Determine the (x, y) coordinate at the center of the cell enclosing the given text.  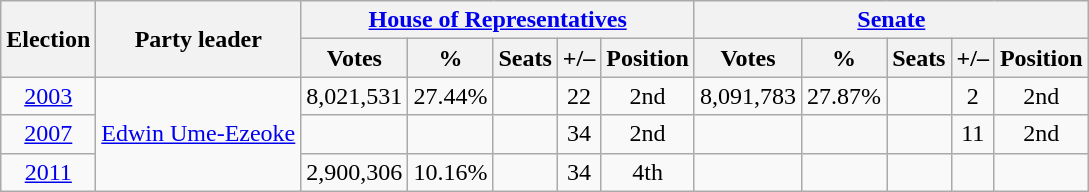
27.87% (844, 96)
22 (578, 96)
2007 (48, 134)
10.16% (450, 172)
2,900,306 (354, 172)
Edwin Ume-Ezeoke (198, 134)
8,021,531 (354, 96)
8,091,783 (748, 96)
2 (972, 96)
Senate (891, 20)
27.44% (450, 96)
Election (48, 39)
Party leader (198, 39)
2011 (48, 172)
11 (972, 134)
2003 (48, 96)
House of Representatives (498, 20)
4th (648, 172)
